Detect which cell encompasses the target text, then output its (x, y) center coordinate. 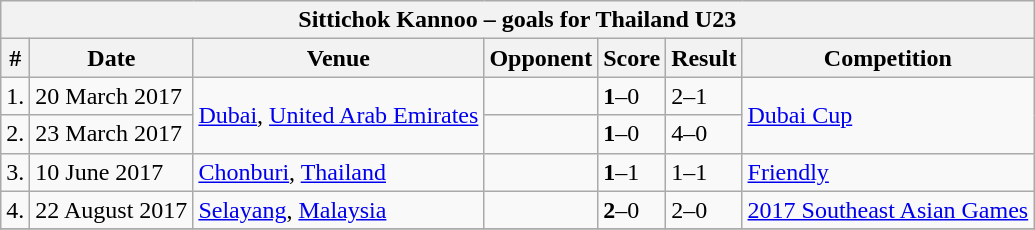
1. (16, 96)
20 March 2017 (112, 96)
Date (112, 58)
2017 Southeast Asian Games (888, 210)
22 August 2017 (112, 210)
Opponent (541, 58)
10 June 2017 (112, 172)
Chonburi, Thailand (338, 172)
Dubai, United Arab Emirates (338, 115)
4. (16, 210)
23 March 2017 (112, 134)
Venue (338, 58)
2–1 (704, 96)
3. (16, 172)
Score (632, 58)
2. (16, 134)
# (16, 58)
4–0 (704, 134)
Friendly (888, 172)
Dubai Cup (888, 115)
Selayang, Malaysia (338, 210)
Sittichok Kannoo – goals for Thailand U23 (518, 20)
Result (704, 58)
Competition (888, 58)
